Determine the [X, Y] coordinate at the center of the cell enclosing the given text.  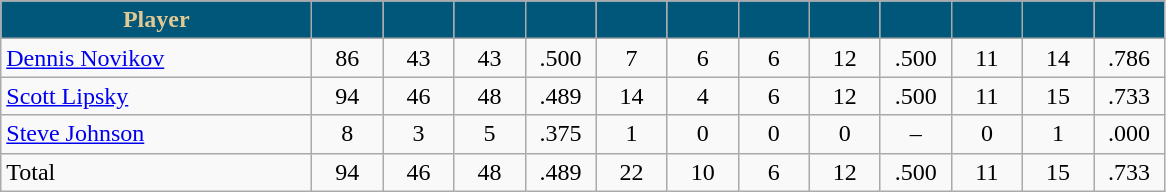
Steve Johnson [156, 134]
10 [702, 172]
7 [632, 58]
.375 [560, 134]
4 [702, 96]
8 [348, 134]
22 [632, 172]
.000 [1130, 134]
.786 [1130, 58]
Dennis Novikov [156, 58]
86 [348, 58]
3 [418, 134]
Total [156, 172]
– [916, 134]
5 [490, 134]
Player [156, 20]
Scott Lipsky [156, 96]
